Determine the (x, y) coordinate at the center of the cell enclosing the given text.  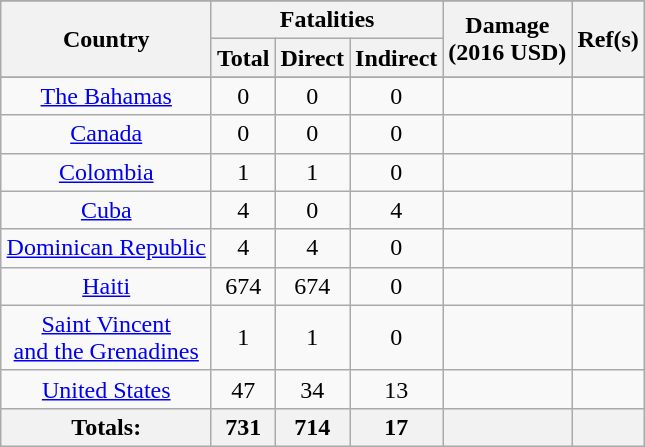
Totals: (106, 427)
Country (106, 39)
Cuba (106, 210)
Direct (312, 58)
Total (243, 58)
47 (243, 389)
Canada (106, 134)
Ref(s) (608, 39)
United States (106, 389)
Dominican Republic (106, 248)
714 (312, 427)
Colombia (106, 172)
17 (396, 427)
Haiti (106, 286)
Damage(2016 USD) (508, 39)
731 (243, 427)
Fatalities (326, 20)
Saint Vincentand the Grenadines (106, 338)
Indirect (396, 58)
34 (312, 389)
13 (396, 389)
The Bahamas (106, 96)
